Scan for the cell matching the given text and deliver its (x, y) coordinate at center. 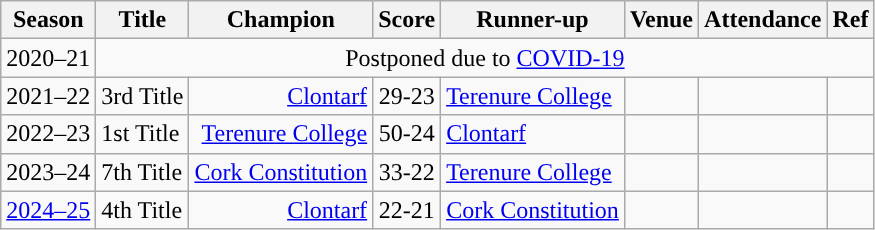
50-24 (407, 134)
Champion (281, 20)
2023–24 (48, 172)
Runner-up (533, 20)
2024–25 (48, 210)
Season (48, 20)
33-22 (407, 172)
1st Title (142, 134)
29-23 (407, 96)
Venue (661, 20)
Ref (850, 20)
22-21 (407, 210)
Score (407, 20)
4th Title (142, 210)
3rd Title (142, 96)
Postponed due to COVID-19 (485, 58)
Title (142, 20)
2020–21 (48, 58)
7th Title (142, 172)
2022–23 (48, 134)
2021–22 (48, 96)
Attendance (763, 20)
